From the cell containing the given text, extract its center point as (x, y) coordinate. 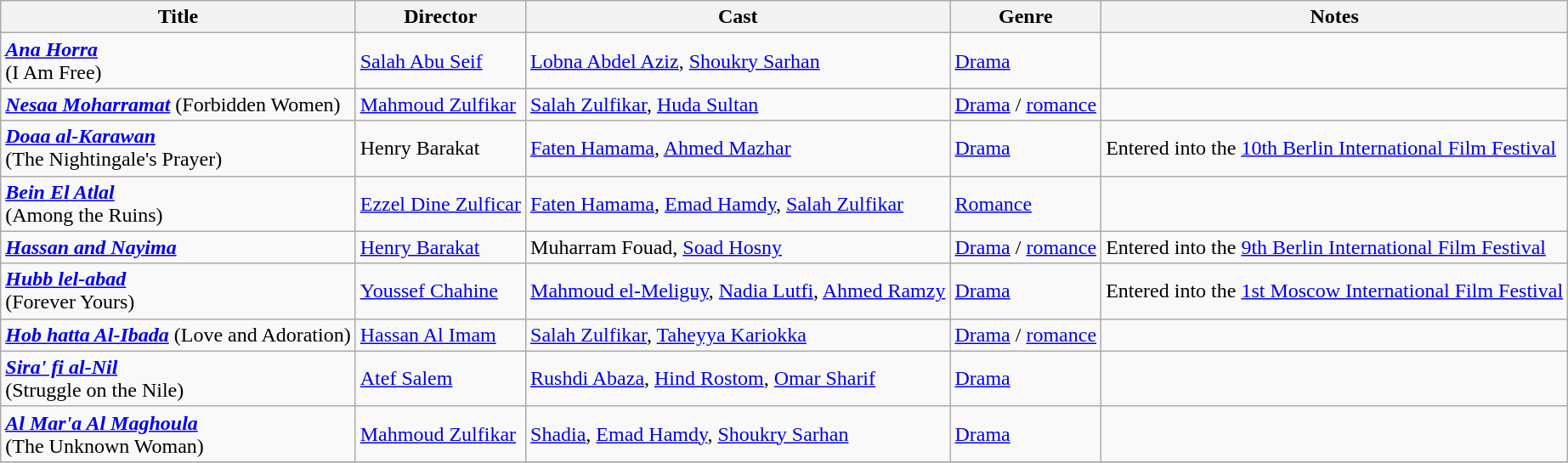
Al Mar'a Al Maghoula (The Unknown Woman) (178, 433)
Salah Zulfikar, Taheyya Kariokka (738, 335)
Bein El Atlal(Among the Ruins) (178, 204)
Director (440, 17)
Hassan and Nayima (178, 247)
Youssef Chahine (440, 291)
Entered into the 1st Moscow International Film Festival (1334, 291)
Romance (1026, 204)
Salah Zulfikar, Huda Sultan (738, 104)
Rushdi Abaza, Hind Rostom, Omar Sharif (738, 379)
Nesaa Moharramat (Forbidden Women) (178, 104)
Faten Hamama, Ahmed Mazhar (738, 148)
Mahmoud el-Meliguy, Nadia Lutfi, Ahmed Ramzy (738, 291)
Hob hatta Al-Ibada (Love and Adoration) (178, 335)
Atef Salem (440, 379)
Faten Hamama, Emad Hamdy, Salah Zulfikar (738, 204)
Entered into the 10th Berlin International Film Festival (1334, 148)
Genre (1026, 17)
Cast (738, 17)
Ezzel Dine Zulficar (440, 204)
Lobna Abdel Aziz, Shoukry Sarhan (738, 61)
Notes (1334, 17)
Sira' fi al-Nil (Struggle on the Nile) (178, 379)
Muharram Fouad, Soad Hosny (738, 247)
Shadia, Emad Hamdy, Shoukry Sarhan (738, 433)
Title (178, 17)
Hassan Al Imam (440, 335)
Hubb lel-abad(Forever Yours) (178, 291)
Doaa al-Karawan(The Nightingale's Prayer) (178, 148)
Ana Horra(I Am Free) (178, 61)
Entered into the 9th Berlin International Film Festival (1334, 247)
Salah Abu Seif (440, 61)
